From the cell containing the given text, extract its center point as [x, y] coordinate. 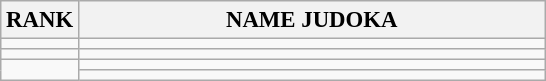
NAME JUDOKA [312, 20]
RANK [40, 20]
